Capture the cell that displays the provided text and extract its [x, y] central coordinate. 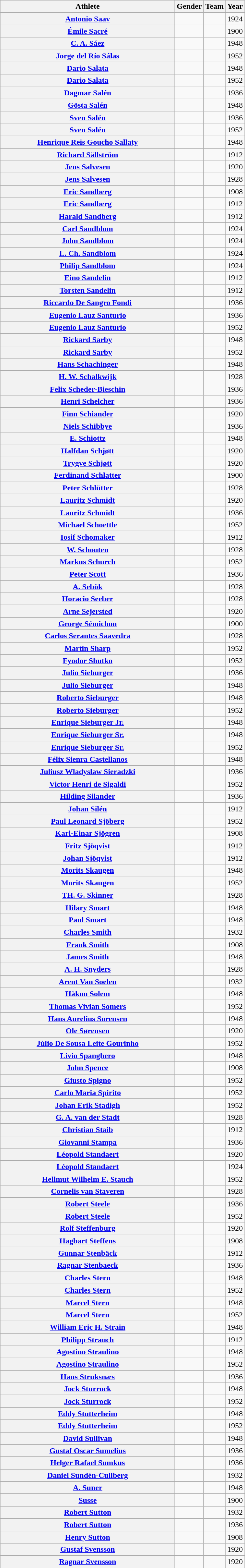
A. Suner [87, 1488]
Carl Sandblom [87, 229]
Felix Scheder-Bieschin [87, 389]
Riccardo De Sangro Fondi [87, 303]
Henrique Reis Goucho Sallaty [87, 142]
Giusto Spigno [87, 1080]
Hellmut Wilhelm E. Stauch [87, 1179]
Michael Schoettle [87, 525]
Dagmar Salén [87, 93]
Karl-Einar Sjögren [87, 833]
Émile Sacré [87, 31]
Victor Henri de Sigaldi [87, 784]
Fritz Sjöqvist [87, 846]
Thomas Vivian Somers [87, 1006]
Ferdinand Schlatter [87, 475]
Year [235, 6]
John Sandblom [87, 241]
Arent Van Soelen [87, 982]
Hans Struksnæs [87, 1377]
Gunnar Stenbäck [87, 1253]
G. A. van der Stadt [87, 1117]
Johan Sjöqvist [87, 858]
David Sullivan [87, 1438]
Rolf Steffenburg [87, 1228]
Livio Spanghero [87, 1056]
Harald Sandberg [87, 216]
Gender [189, 6]
Ragnar Svensson [87, 1562]
Ragnar Stenbaeck [87, 1265]
Peter Scott [87, 574]
Hans Aurelius Sorensen [87, 1019]
TH. G. Skinner [87, 895]
Eino Sandelin [87, 278]
Niels Schibbye [87, 426]
Richard Sällström [87, 155]
Arne Sejersted [87, 611]
Frank Smith [87, 945]
Johan Silén [87, 809]
John Spence [87, 1068]
Júlio De Sousa Leite Gourinho [87, 1043]
Horacio Seeber [87, 599]
Paul Leonard Sjöberg [87, 821]
Håkon Solem [87, 994]
Henry Sutton [87, 1537]
Jorge del Río Sálas [87, 56]
Peter Schlütter [87, 488]
Carlo Maria Spirito [87, 1093]
Gösta Salén [87, 105]
Giovanni Stampa [87, 1142]
Hilary Smart [87, 907]
C. A. Sáez [87, 43]
Philipp Strauch [87, 1340]
Daniel Sundén-Cullberg [87, 1475]
H. W. Schalkwijk [87, 377]
Helger Rafael Sumkus [87, 1463]
A. H. Snyders [87, 969]
Athlete [87, 6]
James Smith [87, 957]
Henri Schelcher [87, 401]
Gustaf Svensson [87, 1550]
Hilding Silander [87, 796]
Juliusz Wladyslaw Sieradzki [87, 772]
Charles Smith [87, 932]
Paul Smart [87, 920]
Martin Sharp [87, 648]
Félix Sienra Castellanos [87, 760]
Carlos Serantes Saavedra [87, 636]
Christian Staib [87, 1130]
Hagbart Steffens [87, 1241]
Markus Schurch [87, 562]
Ole Sørensen [87, 1031]
Finn Schiander [87, 414]
L. Ch. Sandblom [87, 253]
William Eric H. Strain [87, 1327]
Gustaf Oscar Sumelius [87, 1451]
Torsten Sandelin [87, 290]
Team [215, 6]
Trygve Schjøtt [87, 463]
Antonio Saav [87, 19]
W. Schouten [87, 550]
Philip Sandblom [87, 266]
Fyodor Shutko [87, 661]
Cornelis van Staveren [87, 1191]
George Sémichon [87, 624]
Halfdan Schjøtt [87, 451]
Susse [87, 1500]
Enrique Sieburger Jr. [87, 722]
Iosif Schomaker [87, 537]
A. Sebök [87, 587]
Johan Erik Stadigh [87, 1105]
E. Schiottz [87, 438]
Hans Schachinger [87, 365]
